Pinpoint the cell where the given text exists, returning its [X, Y] midpoint coordinate. 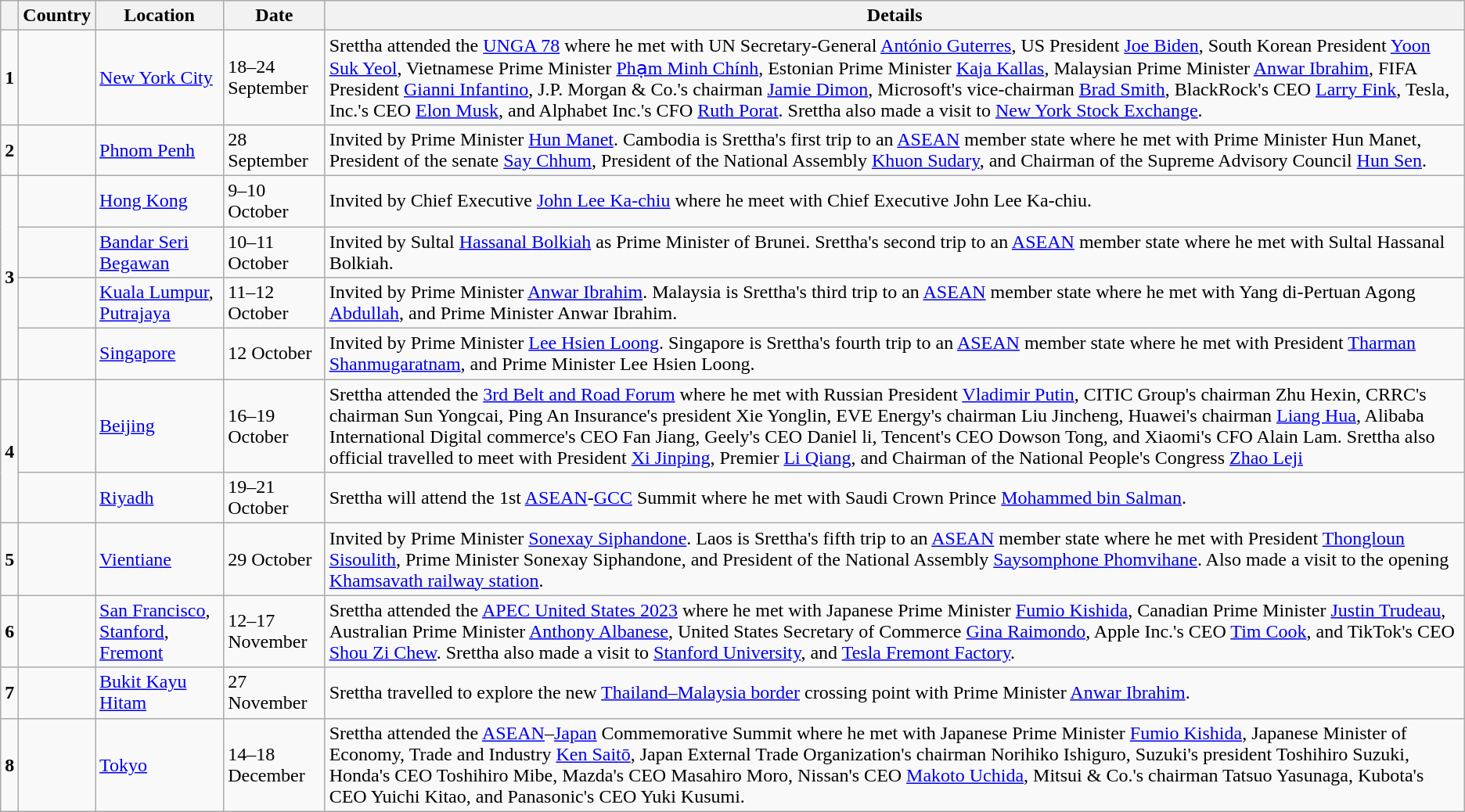
12–17 November [275, 631]
Country [57, 16]
5 [9, 559]
11–12 October [275, 304]
10–11 October [275, 252]
New York City [160, 78]
Bukit Kayu Hitam [160, 693]
Riyadh [160, 498]
9–10 October [275, 200]
Bandar Seri Begawan [160, 252]
4 [9, 451]
12 October [275, 354]
San Francisco, Stanford, Fremont [160, 631]
Location [160, 16]
14–18 December [275, 765]
7 [9, 693]
Tokyo [160, 765]
Beijing [160, 426]
3 [9, 277]
29 October [275, 559]
Vientiane [160, 559]
Srettha travelled to explore the new Thailand–Malaysia border crossing point with Prime Minister Anwar Ibrahim. [894, 693]
6 [9, 631]
Phnom Penh [160, 150]
Srettha will attend the 1st ASEAN-GCC Summit where he met with Saudi Crown Prince Mohammed bin Salman. [894, 498]
1 [9, 78]
16–19 October [275, 426]
28 September [275, 150]
Date [275, 16]
Invited by Chief Executive John Lee Ka-chiu where he meet with Chief Executive John Lee Ka-chiu. [894, 200]
Singapore [160, 354]
Hong Kong [160, 200]
19–21 October [275, 498]
27 November [275, 693]
Details [894, 16]
Kuala Lumpur,Putrajaya [160, 304]
8 [9, 765]
18–24 September [275, 78]
2 [9, 150]
